Extract the (X, Y) coordinate from the center of the cell holding the provided text.  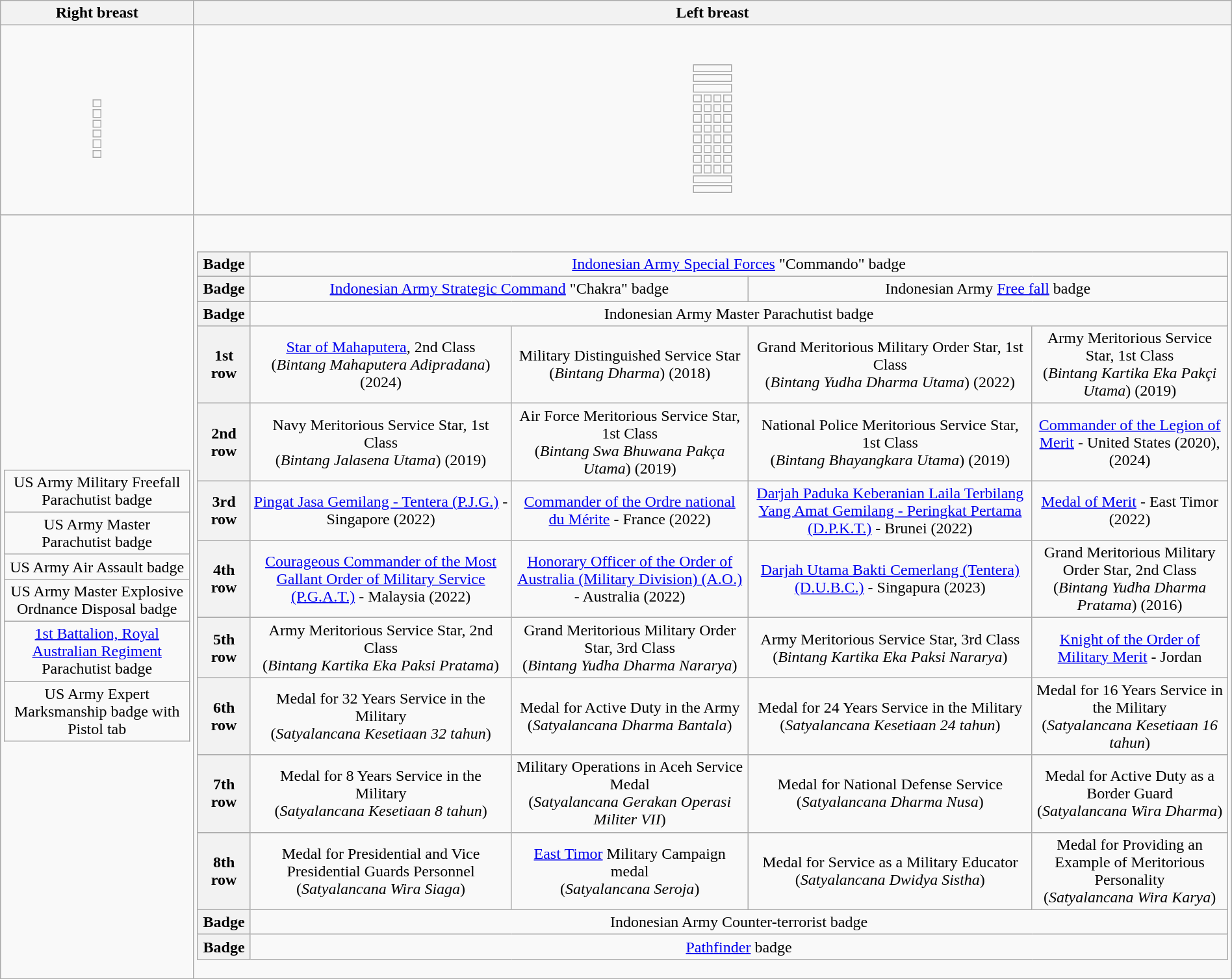
6th row (224, 716)
Indonesian Army Free fall badge (988, 289)
Military Operations in Aceh Service Medal(Satyalancana Gerakan Operasi Militer VII) (630, 794)
US Army Master Parachutist badge (97, 533)
8th row (224, 871)
Indonesian Army Special Forces "Commando" badge (739, 264)
7th row (224, 794)
US Army Master Explosive Ordnance Disposal badge (97, 600)
Darjah Paduka Keberanian Laila Terbilang Yang Amat Gemilang - Peringkat Pertama (D.P.K.T.) - Brunei (2022) (890, 511)
Medal for 32 Years Service in the Military(Satyalancana Kesetiaan 32 tahun) (381, 716)
Medal for Presidential and Vice Presidential Guards Personnel(Satyalancana Wira Siaga) (381, 871)
Grand Meritorious Military Order Star, 3rd Class(Bintang Yudha Dharma Nararya) (630, 648)
Commander of the Ordre national du Mérite - France (2022) (630, 511)
Army Meritorious Service Star, 1st Class(Bintang Kartika Eka Pakçi Utama) (2019) (1129, 365)
Medal of Merit - East Timor (2022) (1129, 511)
Navy Meritorious Service Star, 1st Class(Bintang Jalasena Utama) (2019) (381, 442)
Grand Meritorious Military Order Star, 2nd Class(Bintang Yudha Dharma Pratama) (2016) (1129, 579)
East Timor Military Campaign medal(Satyalancana Seroja) (630, 871)
Right breast (97, 13)
Medal for 8 Years Service in the Military(Satyalancana Kesetiaan 8 tahun) (381, 794)
US Army Expert Marksmanship badge with Pistol tab (97, 711)
Commander of the Legion of Merit - United States (2020), (2024) (1129, 442)
1st row (224, 365)
Pingat Jasa Gemilang - Tentera (P.J.G.) - Singapore (2022) (381, 511)
Star of Mahaputera, 2nd Class(Bintang Mahaputera Adipradana) (2024) (381, 365)
National Police Meritorious Service Star, 1st Class(Bintang Bhayangkara Utama) (2019) (890, 442)
1st Battalion, Royal Australian Regiment Parachutist badge (97, 651)
Medal for Providing an Example of Meritorious Personality(Satyalancana Wira Karya) (1129, 871)
Grand Meritorious Military Order Star, 1st Class(Bintang Yudha Dharma Utama) (2022) (890, 365)
Medal for 16 Years Service in the Military(Satyalancana Kesetiaan 16 tahun) (1129, 716)
Air Force Meritorious Service Star, 1st Class(Bintang Swa Bhuwana Pakça Utama) (2019) (630, 442)
Indonesian Army Counter-terrorist badge (739, 922)
Medal for National Defense Service(Satyalancana Dharma Nusa) (890, 794)
2nd row (224, 442)
Darjah Utama Bakti Cemerlang (Tentera) (D.U.B.C.) - Singapura (2023) (890, 579)
3rd row (224, 511)
Medal for Active Duty as a Border Guard(Satyalancana Wira Dharma) (1129, 794)
5th row (224, 648)
Indonesian Army Strategic Command "Chakra" badge (499, 289)
US Army Air Assault badge (97, 566)
Medal for Active Duty in the Army(Satyalancana Dharma Bantala) (630, 716)
4th row (224, 579)
Medal for Service as a Military Educator(Satyalancana Dwidya Sistha) (890, 871)
Army Meritorious Service Star, 2nd Class(Bintang Kartika Eka Paksi Pratama) (381, 648)
Honorary Officer of the Order of Australia (Military Division) (A.O.) - Australia (2022) (630, 579)
Knight of the Order of Military Merit - Jordan (1129, 648)
Medal for 24 Years Service in the Military(Satyalancana Kesetiaan 24 tahun) (890, 716)
Army Meritorious Service Star, 3rd Class(Bintang Kartika Eka Paksi Nararya) (890, 648)
US Army Military Freefall Parachutist badge (97, 491)
Indonesian Army Master Parachutist badge (739, 314)
Left breast (713, 13)
Pathfinder badge (739, 947)
Courageous Commander of the Most Gallant Order of Military Service (P.G.A.T.) - Malaysia (2022) (381, 579)
Military Distinguished Service Star(Bintang Dharma) (2018) (630, 365)
